Capture the cell that displays the provided text and extract its (x, y) central coordinate. 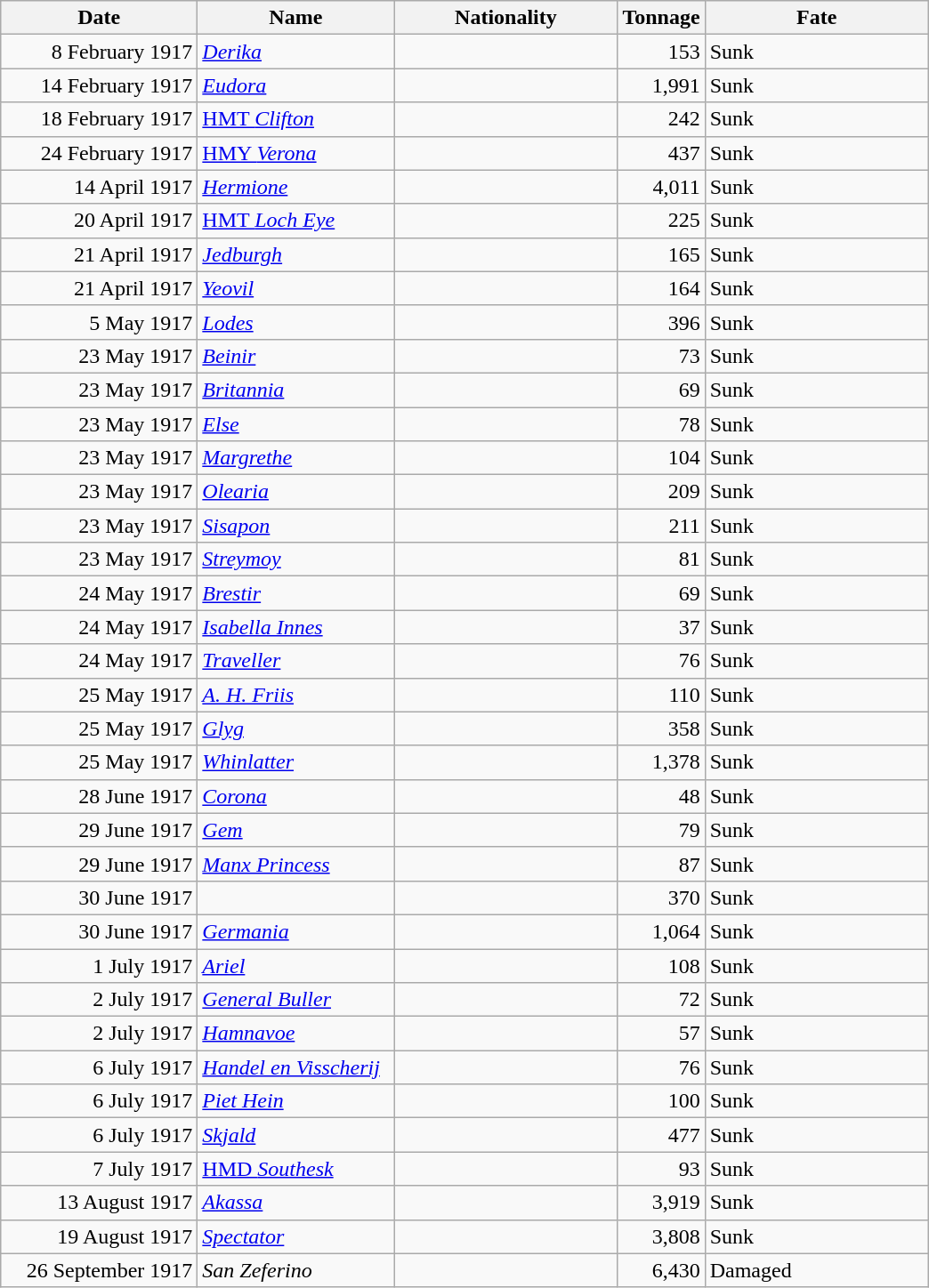
Hamnavoe (295, 1034)
Olearia (295, 492)
19 August 1917 (100, 1236)
Nationality (505, 18)
Traveller (295, 661)
4,011 (661, 187)
14 February 1917 (100, 85)
20 April 1917 (100, 221)
1,378 (661, 762)
104 (661, 458)
87 (661, 864)
Handel en Visscherij (295, 1067)
Gem (295, 830)
93 (661, 1169)
HMT Loch Eye (295, 221)
370 (661, 898)
242 (661, 119)
18 February 1917 (100, 119)
Germania (295, 931)
5 May 1917 (100, 322)
HMD Southesk (295, 1169)
108 (661, 965)
396 (661, 322)
Name (295, 18)
78 (661, 424)
Lodes (295, 322)
1,064 (661, 931)
7 July 1917 (100, 1169)
8 February 1917 (100, 52)
153 (661, 52)
24 February 1917 (100, 153)
Britannia (295, 390)
13 August 1917 (100, 1203)
72 (661, 1000)
Derika (295, 52)
26 September 1917 (100, 1270)
General Buller (295, 1000)
110 (661, 695)
79 (661, 830)
37 (661, 627)
164 (661, 288)
1,991 (661, 85)
73 (661, 356)
HMY Verona (295, 153)
Akassa (295, 1203)
Piet Hein (295, 1101)
Whinlatter (295, 762)
437 (661, 153)
A. H. Friis (295, 695)
Corona (295, 796)
Eudora (295, 85)
Sisapon (295, 526)
358 (661, 729)
3,808 (661, 1236)
48 (661, 796)
Glyg (295, 729)
225 (661, 221)
1 July 1917 (100, 965)
Date (100, 18)
Damaged (817, 1270)
Yeovil (295, 288)
Streymoy (295, 559)
14 April 1917 (100, 187)
Skjald (295, 1135)
Spectator (295, 1236)
Ariel (295, 965)
6,430 (661, 1270)
3,919 (661, 1203)
Margrethe (295, 458)
209 (661, 492)
Beinir (295, 356)
57 (661, 1034)
Jedburgh (295, 254)
100 (661, 1101)
211 (661, 526)
Tonnage (661, 18)
HMT Clifton (295, 119)
Else (295, 424)
Isabella Innes (295, 627)
Fate (817, 18)
San Zeferino (295, 1270)
Manx Princess (295, 864)
165 (661, 254)
81 (661, 559)
Brestir (295, 593)
477 (661, 1135)
28 June 1917 (100, 796)
Hermione (295, 187)
